Locate the cell with the specified text and output its [x, y] center coordinate. 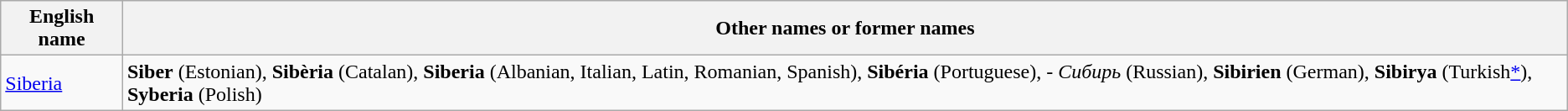
English name [62, 29]
Siberia [62, 82]
Other names or former names [844, 29]
